Detect which cell encompasses the target text, then output its [X, Y] center coordinate. 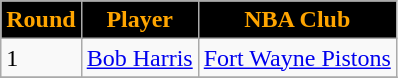
Round [41, 20]
Fort Wayne Pistons [297, 58]
Player [140, 20]
1 [41, 58]
Bob Harris [140, 58]
NBA Club [297, 20]
